Provide the (X, Y) coordinate of the cell's center where the given text is located.  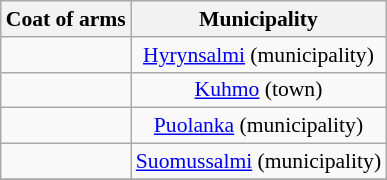
Municipality (258, 19)
Hyrynsalmi (municipality) (258, 55)
Kuhmo (town) (258, 90)
Suomussalmi (municipality) (258, 162)
Coat of arms (66, 19)
Puolanka (municipality) (258, 126)
